Find where the given text appears and provide that cell's center as [X, Y] coordinate. 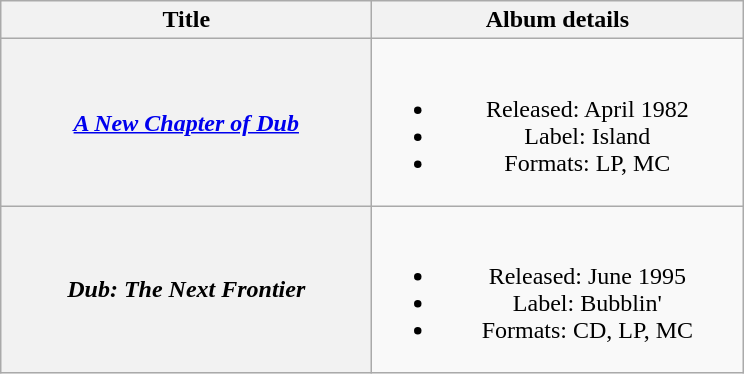
Released: April 1982Label: IslandFormats: LP, MC [558, 122]
Released: June 1995Label: Bubblin'Formats: CD, LP, MC [558, 290]
Album details [558, 20]
A New Chapter of Dub [186, 122]
Dub: The Next Frontier [186, 290]
Title [186, 20]
